Return (x, y) of the center of cell containing provided text 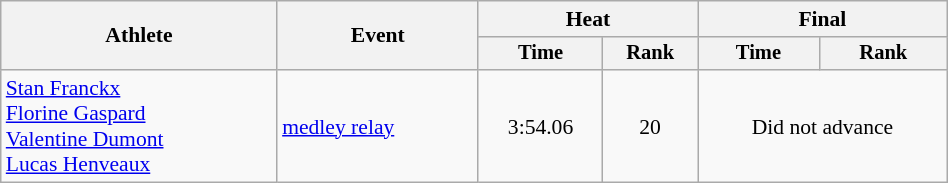
3:54.06 (540, 126)
Final (823, 19)
20 (650, 126)
Event (378, 36)
Did not advance (823, 126)
Heat (588, 19)
medley relay (378, 126)
Stan FranckxFlorine Gaspard Valentine Dumont Lucas Henveaux (139, 126)
Athlete (139, 36)
